Determine the [x, y] coordinate at the center of the cell enclosing the given text.  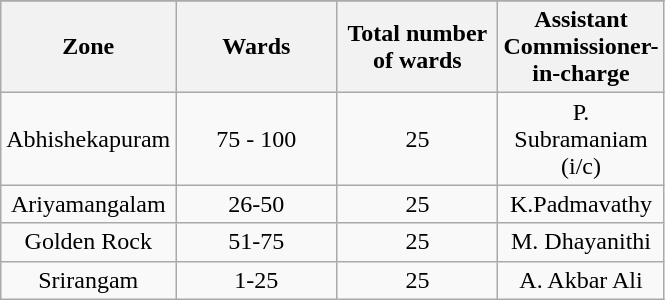
26-50 [256, 204]
1-25 [256, 280]
Zone [88, 47]
Ariyamangalam [88, 204]
A. Akbar Ali [581, 280]
Golden Rock [88, 242]
75 - 100 [256, 139]
K.Padmavathy [581, 204]
P. Subramaniam (i/c) [581, 139]
Srirangam [88, 280]
Assistant Commissioner-in-charge [581, 47]
Abhishekapuram [88, 139]
Total number of wards [418, 47]
51-75 [256, 242]
M. Dhayanithi [581, 242]
Wards [256, 47]
